From the cell containing the given text, extract its center point as (X, Y) coordinate. 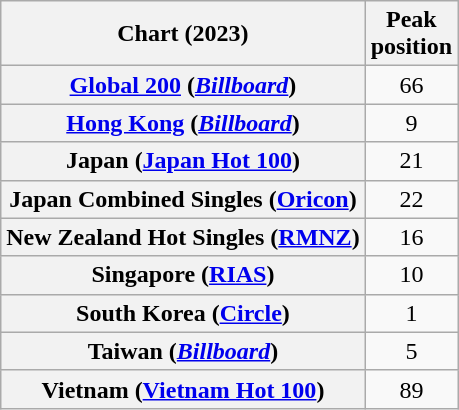
New Zealand Hot Singles (RMNZ) (183, 237)
9 (411, 123)
Singapore (RIAS) (183, 275)
Japan Combined Singles (Oricon) (183, 199)
Taiwan (Billboard) (183, 351)
South Korea (Circle) (183, 313)
66 (411, 85)
Chart (2023) (183, 34)
22 (411, 199)
Vietnam (Vietnam Hot 100) (183, 389)
Peakposition (411, 34)
89 (411, 389)
1 (411, 313)
10 (411, 275)
Hong Kong (Billboard) (183, 123)
16 (411, 237)
Global 200 (Billboard) (183, 85)
5 (411, 351)
Japan (Japan Hot 100) (183, 161)
21 (411, 161)
